For the text-containing cell, return its midpoint in (x, y) coordinate format. 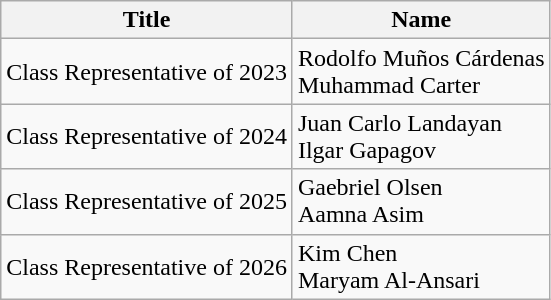
Kim ChenMaryam Al-Ansari (421, 266)
Class Representative of 2024 (147, 136)
Juan Carlo LandayanIlgar Gapagov (421, 136)
Name (421, 20)
Class Representative of 2026 (147, 266)
Class Representative of 2025 (147, 202)
Title (147, 20)
Rodolfo Muños CárdenasMuhammad Carter (421, 72)
Class Representative of 2023 (147, 72)
Gaebriel OlsenAamna Asim (421, 202)
